Return [x, y] of the center of cell containing provided text 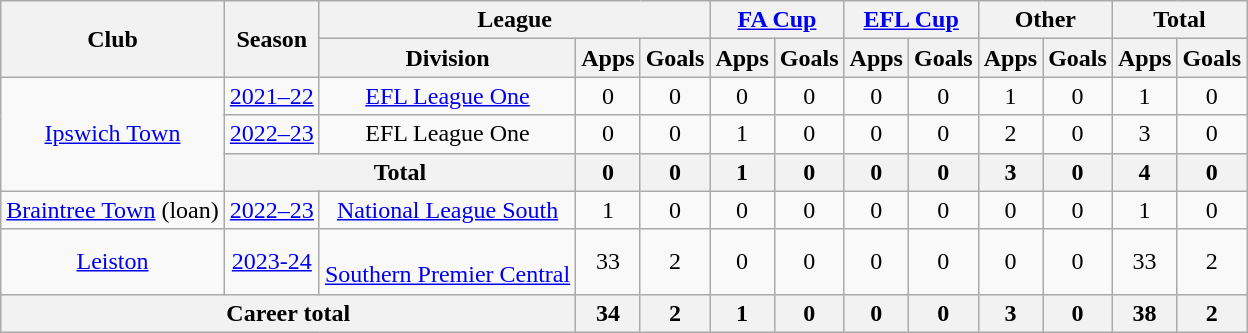
Ipswich Town [113, 134]
Other [1045, 20]
Braintree Town (loan) [113, 210]
Club [113, 39]
Southern Premier Central [447, 262]
4 [1144, 172]
Season [272, 39]
League [514, 20]
Leiston [113, 262]
FA Cup [777, 20]
Career total [288, 313]
38 [1144, 313]
2021–22 [272, 96]
National League South [447, 210]
34 [608, 313]
Division [447, 58]
EFL Cup [911, 20]
2023-24 [272, 262]
